Locate the cell with the specified text and output its (X, Y) center coordinate. 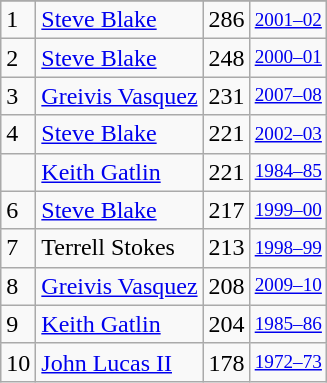
178 (226, 362)
John Lucas II (120, 362)
3 (18, 96)
8 (18, 286)
10 (18, 362)
2001–02 (288, 20)
6 (18, 210)
1984–85 (288, 172)
2009–10 (288, 286)
2007–08 (288, 96)
2000–01 (288, 58)
1985–86 (288, 324)
9 (18, 324)
1 (18, 20)
Terrell Stokes (120, 248)
2002–03 (288, 134)
1972–73 (288, 362)
1999–00 (288, 210)
7 (18, 248)
1998–99 (288, 248)
217 (226, 210)
204 (226, 324)
231 (226, 96)
248 (226, 58)
213 (226, 248)
208 (226, 286)
2 (18, 58)
286 (226, 20)
4 (18, 134)
